Pinpoint the cell where the given text exists, returning its [x, y] midpoint coordinate. 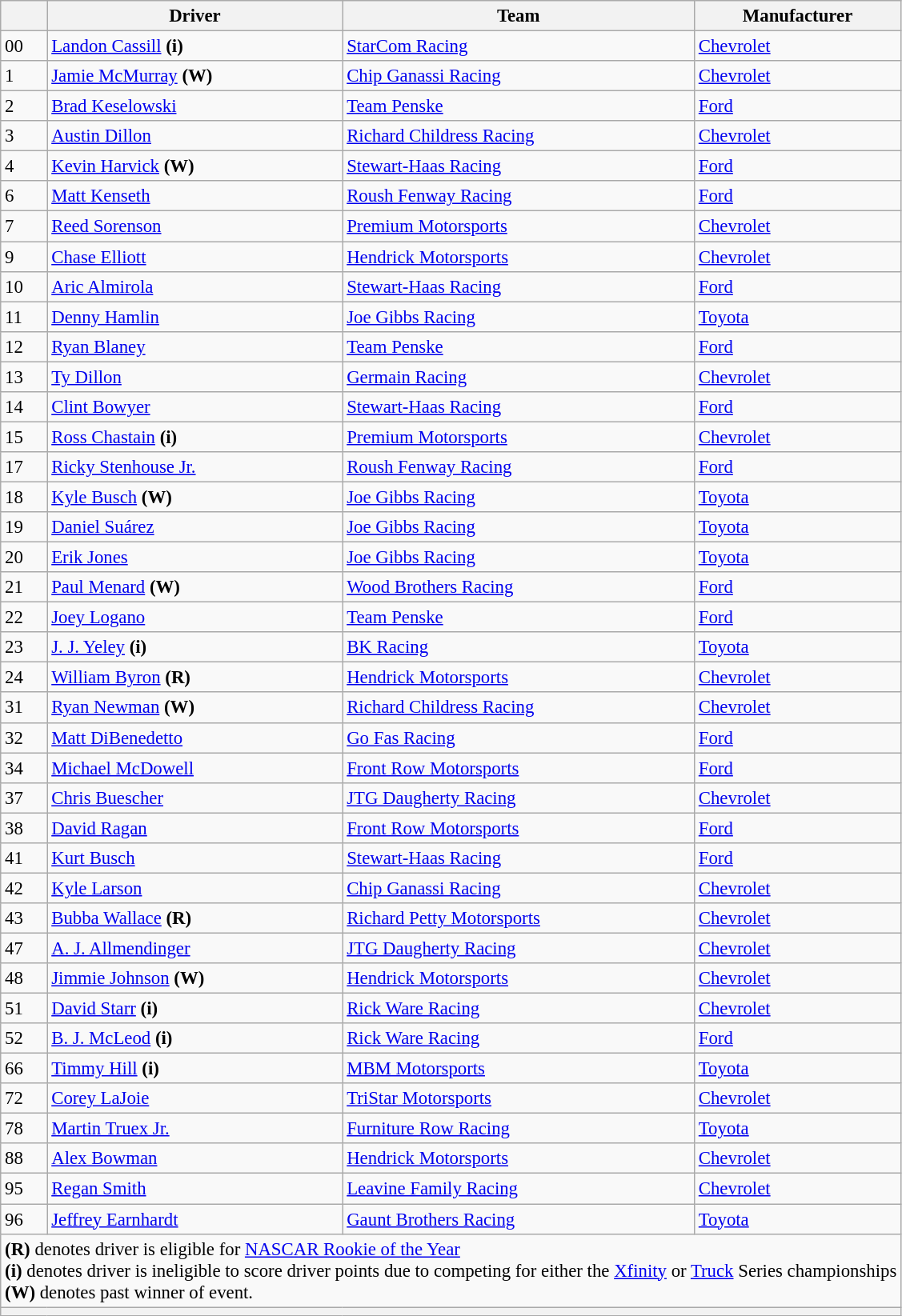
11 [24, 317]
Brad Keselowski [195, 106]
Wood Brothers Racing [519, 587]
David Starr (i) [195, 1009]
Ricky Stenhouse Jr. [195, 467]
21 [24, 587]
4 [24, 166]
Denny Hamlin [195, 317]
34 [24, 768]
18 [24, 497]
Richard Petty Motorsports [519, 918]
17 [24, 467]
Jeffrey Earnhardt [195, 1219]
72 [24, 1098]
9 [24, 257]
14 [24, 407]
Jimmie Johnson (W) [195, 978]
6 [24, 196]
Daniel Suárez [195, 527]
Alex Bowman [195, 1159]
J. J. Yeley (i) [195, 647]
Ryan Blaney [195, 346]
32 [24, 738]
Erik Jones [195, 558]
Furniture Row Racing [519, 1129]
TriStar Motorsports [519, 1098]
19 [24, 527]
Timmy Hill (i) [195, 1069]
Joey Logano [195, 618]
Corey LaJoie [195, 1098]
William Byron (R) [195, 678]
24 [24, 678]
31 [24, 708]
95 [24, 1189]
00 [24, 46]
Go Fas Racing [519, 738]
David Ragan [195, 828]
78 [24, 1129]
Leavine Family Racing [519, 1189]
BK Racing [519, 647]
13 [24, 377]
47 [24, 948]
22 [24, 618]
Team [519, 16]
2 [24, 106]
52 [24, 1038]
StarCom Racing [519, 46]
38 [24, 828]
Ty Dillon [195, 377]
Germain Racing [519, 377]
Michael McDowell [195, 768]
12 [24, 346]
Gaunt Brothers Racing [519, 1219]
Matt DiBenedetto [195, 738]
Bubba Wallace (R) [195, 918]
20 [24, 558]
10 [24, 286]
23 [24, 647]
Martin Truex Jr. [195, 1129]
Aric Almirola [195, 286]
Austin Dillon [195, 136]
37 [24, 798]
B. J. McLeod (i) [195, 1038]
Manufacturer [797, 16]
A. J. Allmendinger [195, 948]
48 [24, 978]
42 [24, 888]
Driver [195, 16]
Kevin Harvick (W) [195, 166]
Clint Bowyer [195, 407]
88 [24, 1159]
41 [24, 858]
Jamie McMurray (W) [195, 76]
15 [24, 437]
Kurt Busch [195, 858]
MBM Motorsports [519, 1069]
Ryan Newman (W) [195, 708]
Ross Chastain (i) [195, 437]
96 [24, 1219]
Chase Elliott [195, 257]
7 [24, 226]
Chris Buescher [195, 798]
Kyle Larson [195, 888]
3 [24, 136]
Regan Smith [195, 1189]
Reed Sorenson [195, 226]
43 [24, 918]
1 [24, 76]
Kyle Busch (W) [195, 497]
Paul Menard (W) [195, 587]
66 [24, 1069]
51 [24, 1009]
Landon Cassill (i) [195, 46]
Matt Kenseth [195, 196]
